Pinpoint the cell where the given text exists, returning its [x, y] midpoint coordinate. 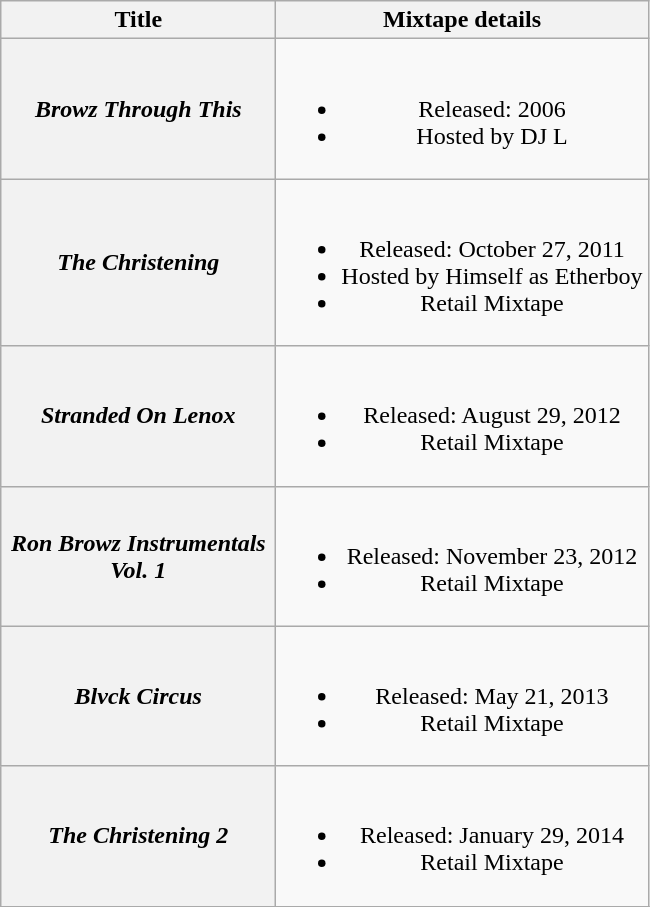
Title [138, 20]
The Christening 2 [138, 836]
Stranded On Lenox [138, 416]
Blvck Circus [138, 696]
Released: 2006Hosted by DJ L [462, 109]
Released: August 29, 2012Retail Mixtape [462, 416]
Released: January 29, 2014Retail Mixtape [462, 836]
Mixtape details [462, 20]
Released: May 21, 2013Retail Mixtape [462, 696]
Ron Browz Instrumentals Vol. 1 [138, 556]
The Christening [138, 262]
Released: October 27, 2011Hosted by Himself as EtherboyRetail Mixtape [462, 262]
Browz Through This [138, 109]
Released: November 23, 2012Retail Mixtape [462, 556]
